For the text-containing cell, return its midpoint in (X, Y) coordinate format. 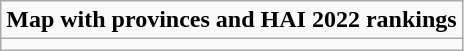
Map with provinces and HAI 2022 rankings (232, 20)
